Search for the cell housing the specified text and yield its (x, y) center coordinate. 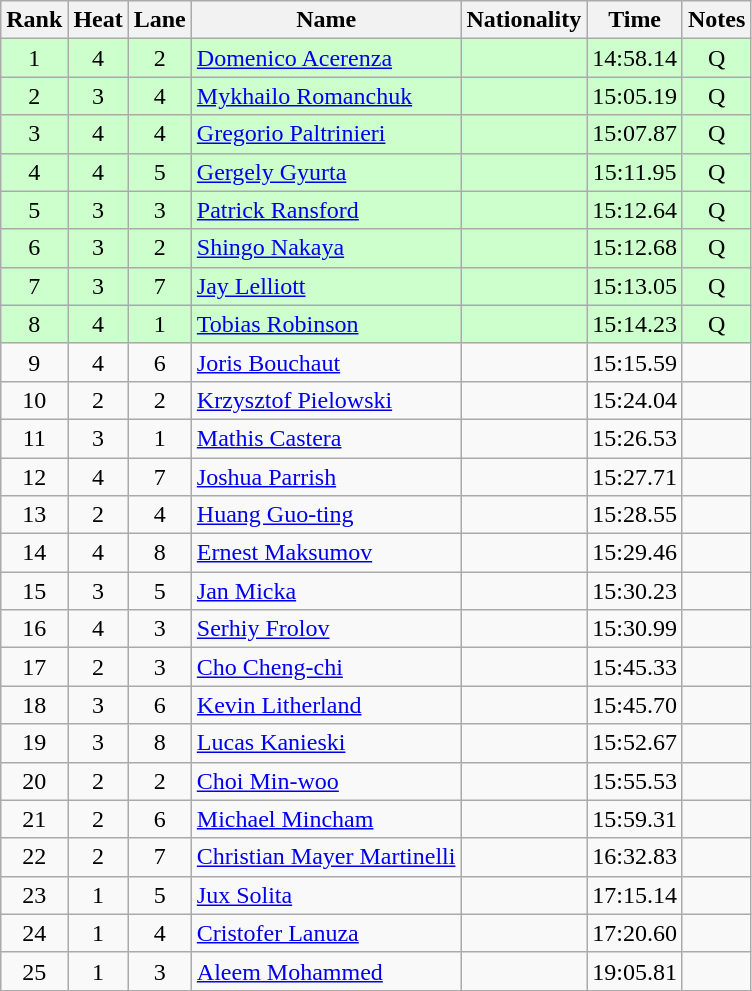
Krzysztof Pielowski (326, 400)
9 (34, 362)
Mykhailo Romanchuk (326, 96)
15:52.67 (635, 743)
Jan Micka (326, 591)
Christian Mayer Martinelli (326, 857)
Rank (34, 20)
19:05.81 (635, 971)
Name (326, 20)
10 (34, 400)
Joshua Parrish (326, 477)
Gregorio Paltrinieri (326, 134)
19 (34, 743)
Serhiy Frolov (326, 629)
Ernest Maksumov (326, 553)
Cristofer Lanuza (326, 933)
Nationality (524, 20)
15:45.33 (635, 667)
20 (34, 781)
Gergely Gyurta (326, 172)
15:55.53 (635, 781)
Tobias Robinson (326, 324)
Kevin Litherland (326, 705)
15:59.31 (635, 819)
15:12.64 (635, 210)
21 (34, 819)
15:05.19 (635, 96)
15:11.95 (635, 172)
12 (34, 477)
15:30.23 (635, 591)
25 (34, 971)
15:27.71 (635, 477)
Michael Mincham (326, 819)
Jay Lelliott (326, 286)
15:45.70 (635, 705)
22 (34, 857)
15:15.59 (635, 362)
15 (34, 591)
15:24.04 (635, 400)
15:28.55 (635, 515)
18 (34, 705)
11 (34, 438)
15:30.99 (635, 629)
17:20.60 (635, 933)
Cho Cheng-chi (326, 667)
Patrick Ransford (326, 210)
16:32.83 (635, 857)
17 (34, 667)
16 (34, 629)
Aleem Mohammed (326, 971)
15:13.05 (635, 286)
Lane (160, 20)
Heat (98, 20)
15:14.23 (635, 324)
17:15.14 (635, 895)
14:58.14 (635, 58)
Huang Guo-ting (326, 515)
Shingo Nakaya (326, 248)
Domenico Acerenza (326, 58)
23 (34, 895)
15:07.87 (635, 134)
13 (34, 515)
15:12.68 (635, 248)
Jux Solita (326, 895)
Mathis Castera (326, 438)
Time (635, 20)
Choi Min-woo (326, 781)
24 (34, 933)
Joris Bouchaut (326, 362)
Notes (716, 20)
Lucas Kanieski (326, 743)
14 (34, 553)
15:29.46 (635, 553)
15:26.53 (635, 438)
